Find where the given text appears and provide that cell's center as [x, y] coordinate. 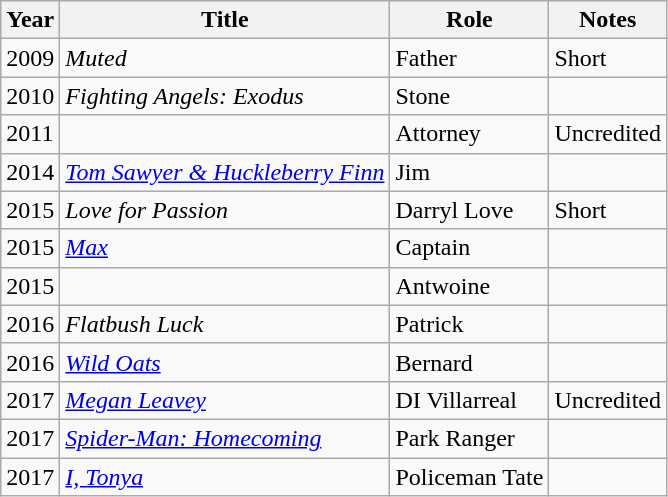
Fighting Angels: Exodus [225, 96]
Patrick [470, 324]
Notes [608, 20]
Tom Sawyer & Huckleberry Finn [225, 172]
Muted [225, 58]
Wild Oats [225, 362]
Megan Leavey [225, 400]
Max [225, 248]
2010 [30, 96]
Spider-Man: Homecoming [225, 438]
Darryl Love [470, 210]
Antwoine [470, 286]
Bernard [470, 362]
2014 [30, 172]
DI Villarreal [470, 400]
2009 [30, 58]
Jim [470, 172]
Policeman Tate [470, 477]
I, Tonya [225, 477]
2011 [30, 134]
Title [225, 20]
Stone [470, 96]
Captain [470, 248]
Love for Passion [225, 210]
Attorney [470, 134]
Park Ranger [470, 438]
Flatbush Luck [225, 324]
Role [470, 20]
Year [30, 20]
Father [470, 58]
